Identify which cell holds the provided text, then report its (X, Y) central coordinate. 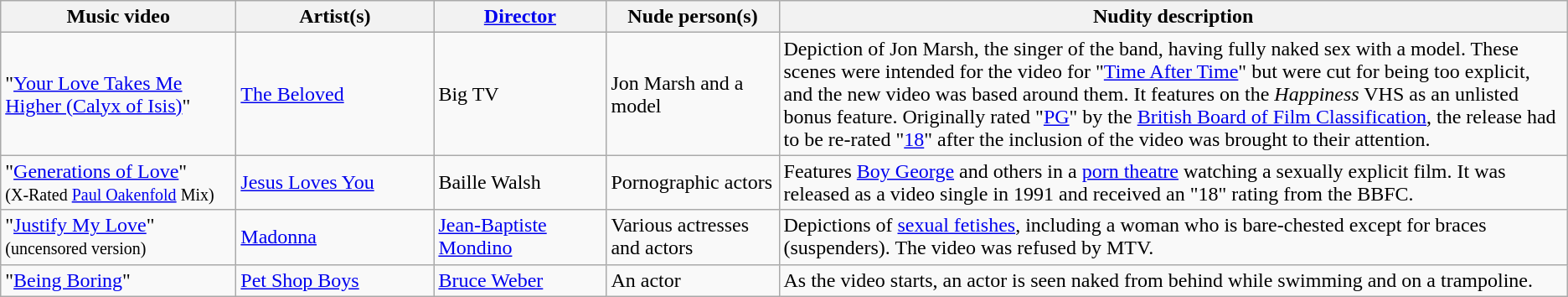
An actor (693, 280)
Jean-Baptiste Mondino (520, 237)
"Being Boring" (119, 280)
"Your Love Takes Me Higher (Calyx of Isis)" (119, 94)
Bruce Weber (520, 280)
The Beloved (335, 94)
Various actresses and actors (693, 237)
Nudity description (1173, 17)
Director (520, 17)
Madonna (335, 237)
Nude person(s) (693, 17)
As the video starts, an actor is seen naked from behind while swimming and on a trampoline. (1173, 280)
"Justify My Love" (uncensored version) (119, 237)
Jon Marsh and a model (693, 94)
Baille Walsh (520, 183)
"Generations of Love" (X-Rated Paul Oakenfold Mix) (119, 183)
Pet Shop Boys (335, 280)
Jesus Loves You (335, 183)
Depictions of sexual fetishes, including a woman who is bare-chested except for braces (suspenders). The video was refused by MTV. (1173, 237)
Pornographic actors (693, 183)
Big TV (520, 94)
Artist(s) (335, 17)
Music video (119, 17)
